Search for the cell housing the specified text and yield its [x, y] center coordinate. 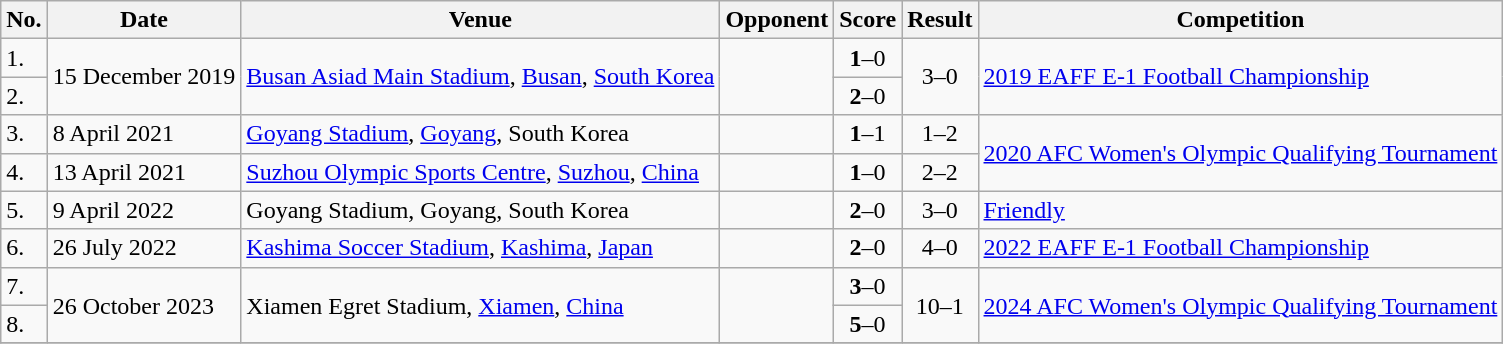
Result [940, 20]
5. [24, 210]
4. [24, 172]
10–1 [940, 305]
2. [24, 96]
Xiamen Egret Stadium, Xiamen, China [480, 305]
13 April 2021 [144, 172]
5–0 [868, 324]
15 December 2019 [144, 77]
Date [144, 20]
3. [24, 134]
7. [24, 286]
8 April 2021 [144, 134]
2019 EAFF E-1 Football Championship [1240, 77]
Busan Asiad Main Stadium, Busan, South Korea [480, 77]
6. [24, 248]
26 July 2022 [144, 248]
8. [24, 324]
1. [24, 58]
Friendly [1240, 210]
Suzhou Olympic Sports Centre, Suzhou, China [480, 172]
Score [868, 20]
Opponent [777, 20]
4–0 [940, 248]
2–2 [940, 172]
No. [24, 20]
Competition [1240, 20]
1–2 [940, 134]
2024 AFC Women's Olympic Qualifying Tournament [1240, 305]
9 April 2022 [144, 210]
2022 EAFF E-1 Football Championship [1240, 248]
1–1 [868, 134]
Kashima Soccer Stadium, Kashima, Japan [480, 248]
Venue [480, 20]
2020 AFC Women's Olympic Qualifying Tournament [1240, 153]
26 October 2023 [144, 305]
